Provide the (x, y) coordinate of the cell's center where the given text is located.  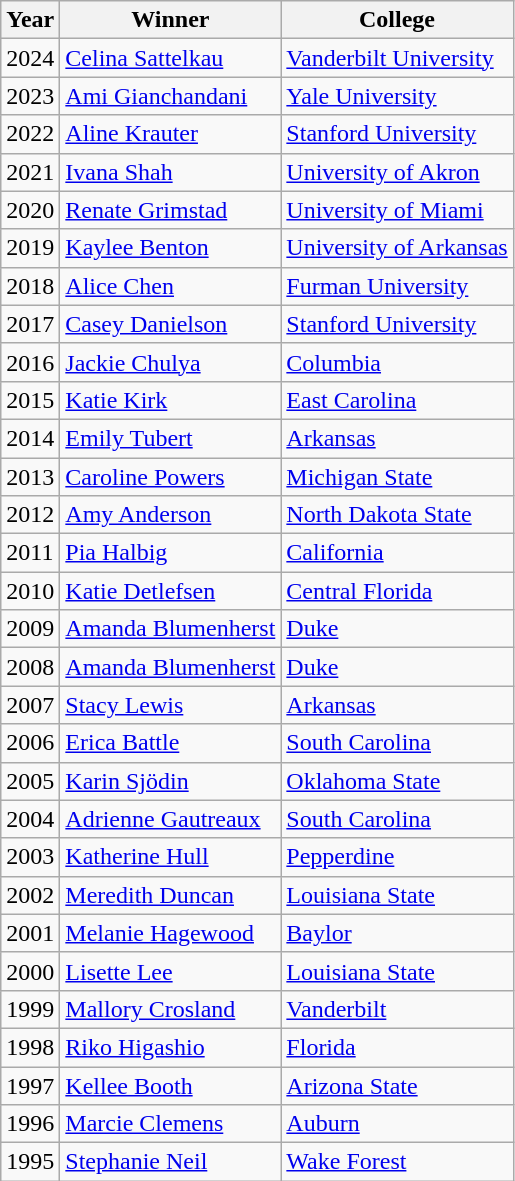
2001 (30, 933)
University of Miami (397, 210)
2007 (30, 705)
2022 (30, 134)
2000 (30, 971)
Stacy Lewis (170, 705)
Amy Anderson (170, 515)
Lisette Lee (170, 971)
1995 (30, 1162)
Vanderbilt University (397, 58)
2002 (30, 895)
Aline Krauter (170, 134)
Columbia (397, 362)
2003 (30, 857)
2012 (30, 515)
2021 (30, 172)
Florida (397, 1047)
2009 (30, 629)
Erica Battle (170, 743)
2023 (30, 96)
2008 (30, 667)
2024 (30, 58)
Meredith Duncan (170, 895)
Ivana Shah (170, 172)
2004 (30, 819)
Arizona State (397, 1085)
North Dakota State (397, 515)
2019 (30, 248)
2013 (30, 477)
University of Akron (397, 172)
Central Florida (397, 591)
2011 (30, 553)
Celina Sattelkau (170, 58)
Katie Detlefsen (170, 591)
Baylor (397, 933)
Katie Kirk (170, 400)
2016 (30, 362)
University of Arkansas (397, 248)
2020 (30, 210)
Jackie Chulya (170, 362)
Michigan State (397, 477)
1998 (30, 1047)
1997 (30, 1085)
2017 (30, 324)
Oklahoma State (397, 781)
Kaylee Benton (170, 248)
Riko Higashio (170, 1047)
2006 (30, 743)
Year (30, 20)
Marcie Clemens (170, 1124)
Ami Gianchandani (170, 96)
Adrienne Gautreaux (170, 819)
California (397, 553)
Auburn (397, 1124)
Emily Tubert (170, 438)
2010 (30, 591)
Stephanie Neil (170, 1162)
Vanderbilt (397, 1009)
College (397, 20)
2015 (30, 400)
Yale University (397, 96)
Karin Sjödin (170, 781)
Melanie Hagewood (170, 933)
Pepperdine (397, 857)
Winner (170, 20)
Caroline Powers (170, 477)
Mallory Crosland (170, 1009)
1999 (30, 1009)
2005 (30, 781)
Renate Grimstad (170, 210)
Alice Chen (170, 286)
Casey Danielson (170, 324)
Pia Halbig (170, 553)
2014 (30, 438)
Kellee Booth (170, 1085)
East Carolina (397, 400)
1996 (30, 1124)
2018 (30, 286)
Furman University (397, 286)
Katherine Hull (170, 857)
Wake Forest (397, 1162)
